Return the [X, Y] coordinate for the center point of the cell that contains the specified text.  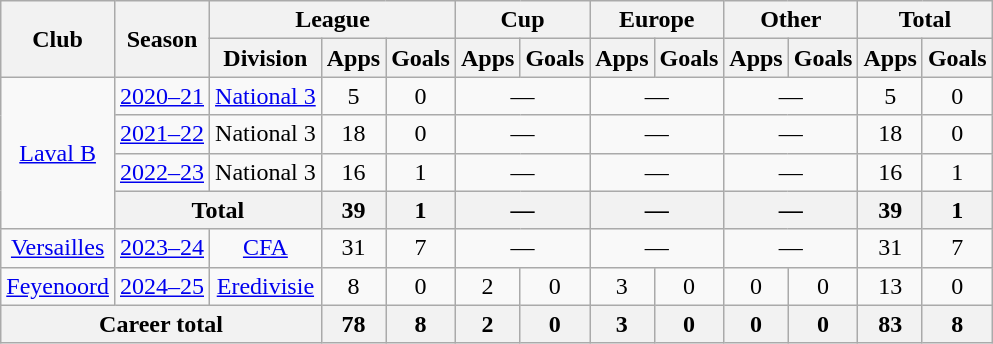
13 [890, 286]
League [333, 20]
2022–23 [162, 172]
2024–25 [162, 286]
Other [791, 20]
2021–22 [162, 134]
Cup [522, 20]
Feyenoord [58, 286]
Division [266, 58]
2020–21 [162, 96]
Eredivisie [266, 286]
CFA [266, 248]
2023–24 [162, 248]
Club [58, 39]
Career total [161, 324]
Season [162, 39]
78 [353, 324]
Versailles [58, 248]
Laval B [58, 153]
Europe [657, 20]
83 [890, 324]
